Search for the cell housing the specified text and yield its [X, Y] center coordinate. 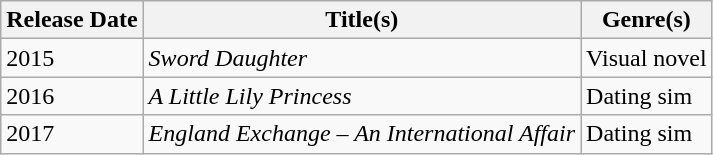
2017 [72, 134]
2015 [72, 58]
Genre(s) [647, 20]
Sword Daughter [362, 58]
A Little Lily Princess [362, 96]
England Exchange – An International Affair [362, 134]
Visual novel [647, 58]
2016 [72, 96]
Title(s) [362, 20]
Release Date [72, 20]
